Pinpoint the cell where the given text exists, returning its [X, Y] midpoint coordinate. 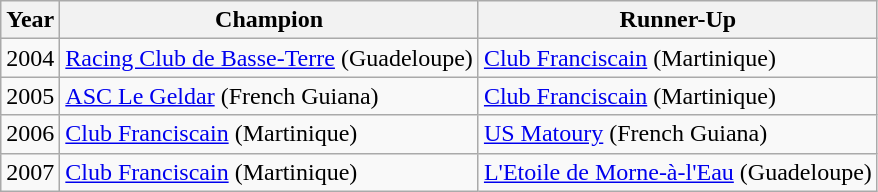
L'Etoile de Morne-à-l'Eau (Guadeloupe) [678, 172]
Runner-Up [678, 20]
2006 [30, 134]
ASC Le Geldar (French Guiana) [270, 96]
US Matoury (French Guiana) [678, 134]
2004 [30, 58]
2007 [30, 172]
Champion [270, 20]
Racing Club de Basse-Terre (Guadeloupe) [270, 58]
2005 [30, 96]
Year [30, 20]
